Capture the cell that displays the provided text and extract its (X, Y) central coordinate. 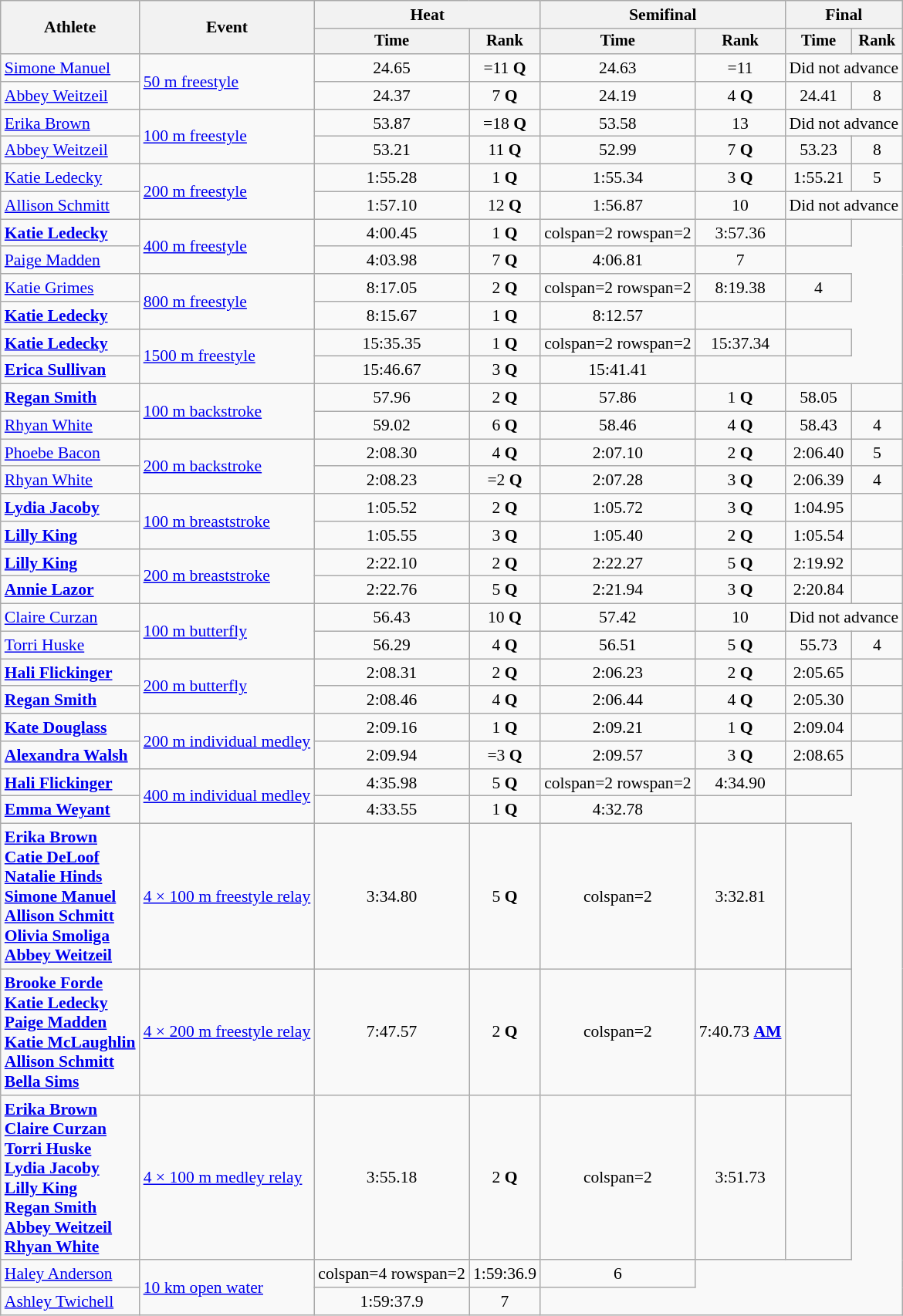
1:05.72 (617, 508)
4 × 100 m freestyle relay (227, 896)
58.46 (617, 426)
400 m freestyle (227, 247)
53.87 (392, 123)
12 Q (505, 206)
Kate Douglass (70, 727)
Final (844, 15)
1:59:37.9 (392, 1301)
100 m breaststroke (227, 521)
1:59:36.9 (505, 1274)
56.43 (392, 618)
200 m butterfly (227, 687)
Torri Huske (70, 646)
Erika BrownCatie DeLoofNatalie HindsSimone ManuelAllison SchmittOlivia SmoligaAbbey Weitzeil (70, 896)
57.42 (617, 618)
2:08.23 (392, 481)
53.23 (819, 150)
Erika BrownClaire CurzanTorri HuskeLydia JacobyLilly KingRegan SmithAbbey WeitzeilRhyan White (70, 1178)
15:35.35 (392, 343)
200 m freestyle (227, 191)
2:09.94 (392, 755)
53.21 (392, 150)
57.96 (392, 398)
colspan=4 rowspan=2 (392, 1274)
50 m freestyle (227, 82)
Brooke FordeKatie LedeckyPaige MaddenKatie McLaughlinAllison SchmittBella Sims (70, 1032)
1:55.34 (617, 178)
100 m backstroke (227, 412)
3:51.73 (741, 1178)
Emma Weyant (70, 810)
4:03.98 (392, 261)
Allison Schmitt (70, 206)
3:55.18 (392, 1178)
Semifinal (662, 15)
2:08.31 (392, 673)
2:06.44 (617, 700)
11 Q (505, 150)
100 m butterfly (227, 631)
24.37 (392, 96)
1:56.87 (617, 206)
200 m breaststroke (227, 577)
2:22.10 (392, 563)
10 Q (505, 618)
3:32.81 (741, 896)
8:15.67 (392, 316)
1:05.55 (392, 535)
2:07.28 (617, 481)
10 km open water (227, 1288)
2:05.30 (819, 700)
6 (617, 1274)
2:21.94 (617, 590)
2:06.40 (819, 453)
Claire Curzan (70, 618)
Phoebe Bacon (70, 453)
2:22.76 (392, 590)
15:37.34 (741, 343)
59.02 (392, 426)
13 (741, 123)
1500 m freestyle (227, 356)
2:05.65 (819, 673)
52.99 (617, 150)
Katie Grimes (70, 288)
56.51 (617, 646)
8:12.57 (617, 316)
4:35.98 (392, 783)
2:08.46 (392, 700)
1:55.21 (819, 178)
24.63 (617, 68)
2:09.16 (392, 727)
4:33.55 (392, 810)
Erika Brown (70, 123)
Heat (428, 15)
15:41.41 (617, 370)
Annie Lazor (70, 590)
Ashley Twichell (70, 1301)
3:34.80 (392, 896)
=11 (741, 68)
57.86 (617, 398)
8:17.05 (392, 288)
2:08.30 (392, 453)
Paige Madden (70, 261)
1:55.28 (392, 178)
200 m backstroke (227, 466)
58.05 (819, 398)
7:47.57 (392, 1032)
4:06.81 (617, 261)
55.73 (819, 646)
2:07.10 (617, 453)
1:05.40 (617, 535)
1:05.52 (392, 508)
2:09.57 (617, 755)
1:57.10 (392, 206)
=18 Q (505, 123)
56.29 (392, 646)
400 m individual medley (227, 796)
Event (227, 28)
100 m freestyle (227, 137)
Haley Anderson (70, 1274)
Alexandra Walsh (70, 755)
200 m individual medley (227, 741)
24.41 (819, 96)
4 × 100 m medley relay (227, 1178)
=2 Q (505, 481)
53.58 (617, 123)
2:22.27 (617, 563)
6 Q (505, 426)
2:20.84 (819, 590)
3:57.36 (741, 233)
=11 Q (505, 68)
Athlete (70, 28)
Simone Manuel (70, 68)
7:40.73 AM (741, 1032)
2:19.92 (819, 563)
24.19 (617, 96)
1:04.95 (819, 508)
58.43 (819, 426)
800 m freestyle (227, 301)
4:34.90 (741, 783)
=3 Q (505, 755)
4:32.78 (617, 810)
2:08.65 (819, 755)
1:05.54 (819, 535)
2:06.39 (819, 481)
2:09.04 (819, 727)
24.65 (392, 68)
2:06.23 (617, 673)
4 × 200 m freestyle relay (227, 1032)
Lydia Jacoby (70, 508)
2:09.21 (617, 727)
15:46.67 (392, 370)
8:19.38 (741, 288)
4:00.45 (392, 233)
Erica Sullivan (70, 370)
